Locate the cell with the specified text and output its [X, Y] center coordinate. 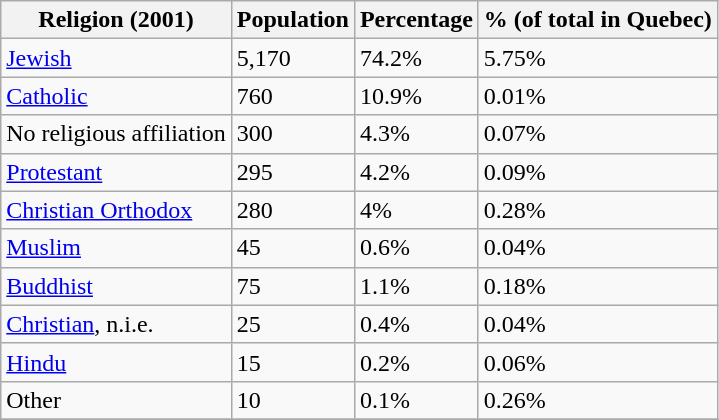
0.26% [598, 400]
0.18% [598, 286]
5.75% [598, 58]
0.06% [598, 362]
15 [292, 362]
0.4% [416, 324]
74.2% [416, 58]
Other [116, 400]
0.01% [598, 96]
Muslim [116, 248]
% (of total in Quebec) [598, 20]
Hindu [116, 362]
0.1% [416, 400]
0.6% [416, 248]
Catholic [116, 96]
No religious affiliation [116, 134]
4.3% [416, 134]
0.09% [598, 172]
10.9% [416, 96]
75 [292, 286]
760 [292, 96]
Christian Orthodox [116, 210]
Religion (2001) [116, 20]
0.28% [598, 210]
10 [292, 400]
45 [292, 248]
Percentage [416, 20]
Jewish [116, 58]
300 [292, 134]
Christian, n.i.e. [116, 324]
4.2% [416, 172]
5,170 [292, 58]
295 [292, 172]
25 [292, 324]
280 [292, 210]
Population [292, 20]
0.2% [416, 362]
1.1% [416, 286]
Buddhist [116, 286]
Protestant [116, 172]
0.07% [598, 134]
4% [416, 210]
